From the cell containing the given text, extract its center point as [X, Y] coordinate. 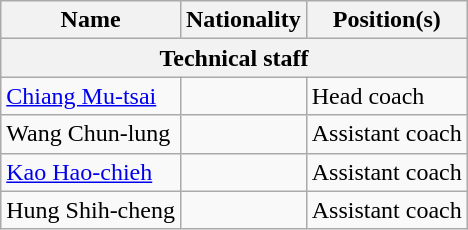
Hung Shih-cheng [91, 210]
Chiang Mu-tsai [91, 96]
Nationality [243, 20]
Wang Chun-lung [91, 134]
Kao Hao-chieh [91, 172]
Position(s) [386, 20]
Head coach [386, 96]
Name [91, 20]
Technical staff [234, 58]
